Pinpoint the cell where the given text exists, returning its (x, y) midpoint coordinate. 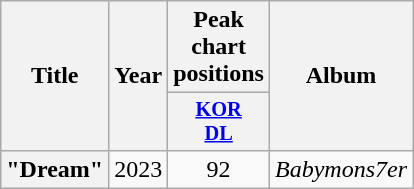
92 (219, 169)
2023 (138, 169)
Title (55, 76)
KORDL (219, 122)
"Dream" (55, 169)
Babymons7er (340, 169)
Album (340, 76)
Peak chart positions (219, 47)
Year (138, 76)
